Return [X, Y] of the center of cell containing provided text 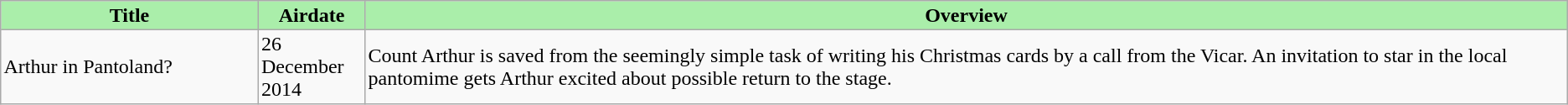
Arthur in Pantoland? [130, 66]
26 December 2014 [312, 66]
Airdate [312, 15]
Title [130, 15]
Overview [967, 15]
